Search for the cell housing the specified text and yield its (x, y) center coordinate. 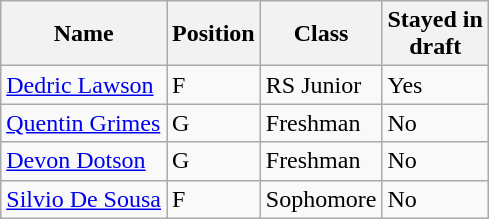
RS Junior (321, 85)
Stayed indraft (435, 34)
Dedric Lawson (84, 85)
Devon Dotson (84, 161)
Position (213, 34)
Yes (435, 85)
Sophomore (321, 199)
Silvio De Sousa (84, 199)
Class (321, 34)
Quentin Grimes (84, 123)
Name (84, 34)
